Locate the cell with the specified text and output its [X, Y] center coordinate. 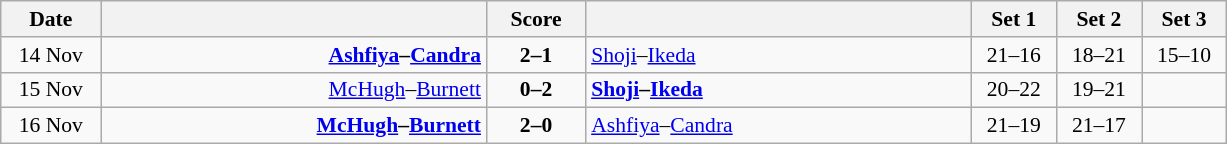
19–21 [1098, 90]
Score [536, 19]
20–22 [1014, 90]
21–17 [1098, 126]
Date [51, 19]
16 Nov [51, 126]
15 Nov [51, 90]
Set 1 [1014, 19]
0–2 [536, 90]
Set 2 [1098, 19]
18–21 [1098, 55]
2–0 [536, 126]
14 Nov [51, 55]
15–10 [1184, 55]
21–16 [1014, 55]
2–1 [536, 55]
21–19 [1014, 126]
Set 3 [1184, 19]
